Output the [X, Y] coordinate of the center of the cell containing the given text.  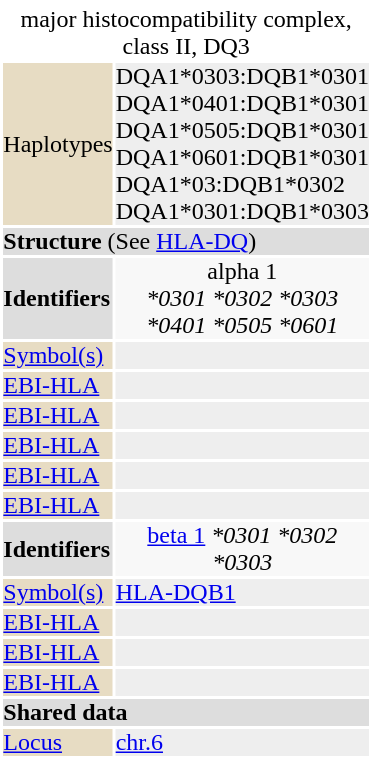
Locus [58, 742]
Shared data [186, 712]
beta 1 *0301 *0302 *0303 [242, 549]
HLA-DQB1 [242, 592]
alpha 1*0301 *0302 *0303 *0401 *0505 *0601 [242, 298]
major histocompatibility complex, class II, DQ3 [186, 33]
DQA1*0303:DQB1*0301 DQA1*0401:DQB1*0301 DQA1*0505:DQB1*0301 DQA1*0601:DQB1*0301 DQA1*03:DQB1*0302 DQA1*0301:DQB1*0303 [242, 144]
Haplotypes [58, 144]
Structure (See HLA-DQ) [186, 242]
chr.6 [242, 742]
